Locate the cell with the specified text and output its [X, Y] center coordinate. 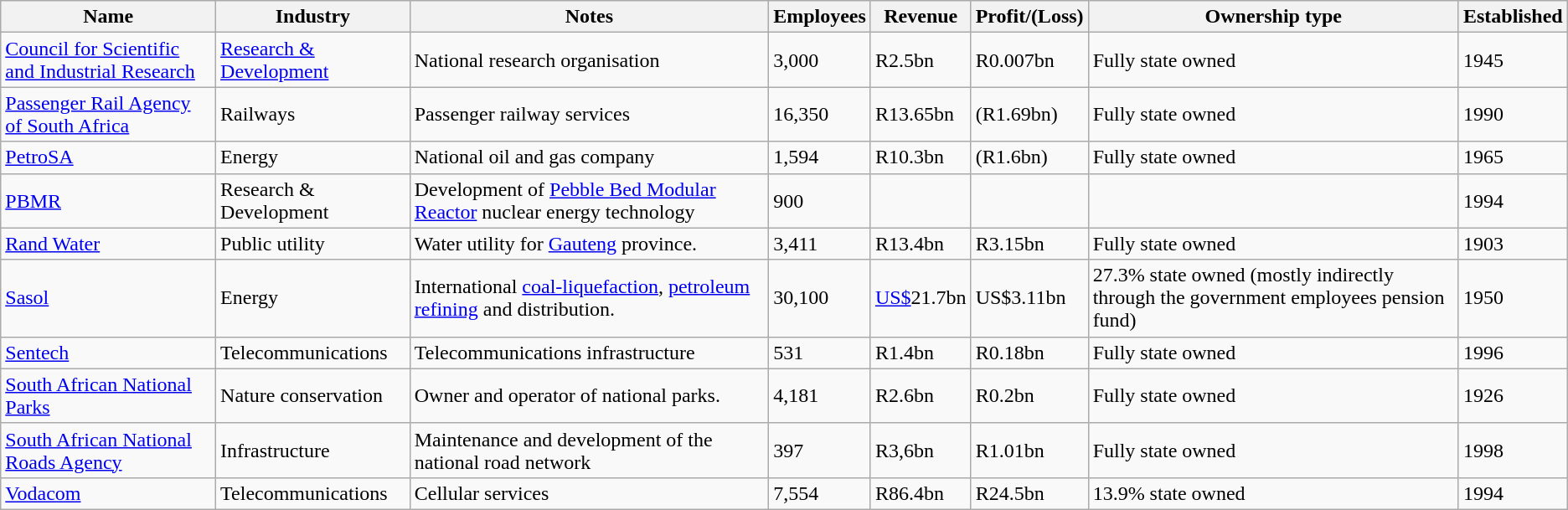
South African National Roads Agency [109, 451]
Maintenance and development of the national road network [589, 451]
Sentech [109, 353]
R1.4bn [921, 353]
1998 [1513, 451]
Name [109, 17]
International coal-liquefaction, petroleum refining and distribution. [589, 298]
Notes [589, 17]
R3,6bn [921, 451]
South African National Parks [109, 395]
1926 [1513, 395]
1996 [1513, 353]
27.3% state owned (mostly indirectly through the government employees pension fund) [1273, 298]
13.9% state owned [1273, 493]
Cellular services [589, 493]
16,350 [820, 114]
Rand Water [109, 244]
(R1.6bn) [1029, 157]
Established [1513, 17]
Vodacom [109, 493]
Revenue [921, 17]
R0.007bn [1029, 60]
PBMR [109, 201]
900 [820, 201]
3,000 [820, 60]
R13.4bn [921, 244]
Profit/(Loss) [1029, 17]
PetroSA [109, 157]
R13.65bn [921, 114]
397 [820, 451]
Nature conservation [313, 395]
US$3.11bn [1029, 298]
National oil and gas company [589, 157]
R0.2bn [1029, 395]
Owner and operator of national parks. [589, 395]
US$21.7bn [921, 298]
R2.6bn [921, 395]
(R1.69bn) [1029, 114]
1903 [1513, 244]
Water utility for Gauteng province. [589, 244]
1950 [1513, 298]
Public utility [313, 244]
R86.4bn [921, 493]
1945 [1513, 60]
4,181 [820, 395]
Railways [313, 114]
National research organisation [589, 60]
1990 [1513, 114]
R24.5bn [1029, 493]
Industry [313, 17]
1,594 [820, 157]
Sasol [109, 298]
R3.15bn [1029, 244]
Telecommunications infrastructure [589, 353]
R0.18bn [1029, 353]
Employees [820, 17]
30,100 [820, 298]
Infrastructure [313, 451]
Passenger railway services [589, 114]
Development of Pebble Bed Modular Reactor nuclear energy technology [589, 201]
531 [820, 353]
Ownership type [1273, 17]
Council for Scientific and Industrial Research [109, 60]
R2.5bn [921, 60]
R1.01bn [1029, 451]
3,411 [820, 244]
Passenger Rail Agency of South Africa [109, 114]
7,554 [820, 493]
1965 [1513, 157]
R10.3bn [921, 157]
